Return (X, Y) of the center of cell containing provided text 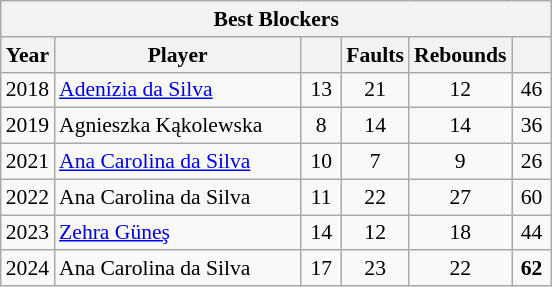
Rebounds (460, 55)
18 (460, 233)
2023 (28, 233)
17 (321, 269)
11 (321, 197)
2024 (28, 269)
Adenízia da Silva (178, 90)
13 (321, 90)
10 (321, 162)
8 (321, 126)
Faults (375, 55)
2022 (28, 197)
2019 (28, 126)
2018 (28, 90)
27 (460, 197)
36 (532, 126)
26 (532, 162)
Player (178, 55)
Year (28, 55)
9 (460, 162)
21 (375, 90)
62 (532, 269)
Best Blockers (276, 19)
23 (375, 269)
2021 (28, 162)
7 (375, 162)
46 (532, 90)
60 (532, 197)
Agnieszka Kąkolewska (178, 126)
44 (532, 233)
Zehra Güneş (178, 233)
